Return [x, y] of the center of cell containing provided text 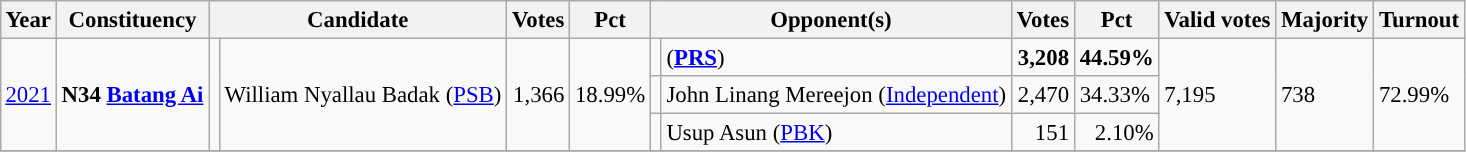
18.99% [610, 94]
Constituency [132, 20]
2,470 [1042, 95]
N34 Batang Ai [132, 94]
738 [1325, 94]
Majority [1325, 20]
Year [28, 20]
Candidate [358, 20]
72.99% [1420, 94]
151 [1042, 133]
2021 [28, 94]
Usup Asun (PBK) [836, 133]
44.59% [1116, 57]
2.10% [1116, 133]
7,195 [1218, 94]
3,208 [1042, 57]
Valid votes [1218, 20]
John Linang Mereejon (Independent) [836, 95]
1,366 [538, 94]
William Nyallau Badak (PSB) [362, 94]
34.33% [1116, 95]
Turnout [1420, 20]
(PRS) [836, 57]
Opponent(s) [830, 20]
